Provide the [x, y] coordinate of the cell's center where the given text is located.  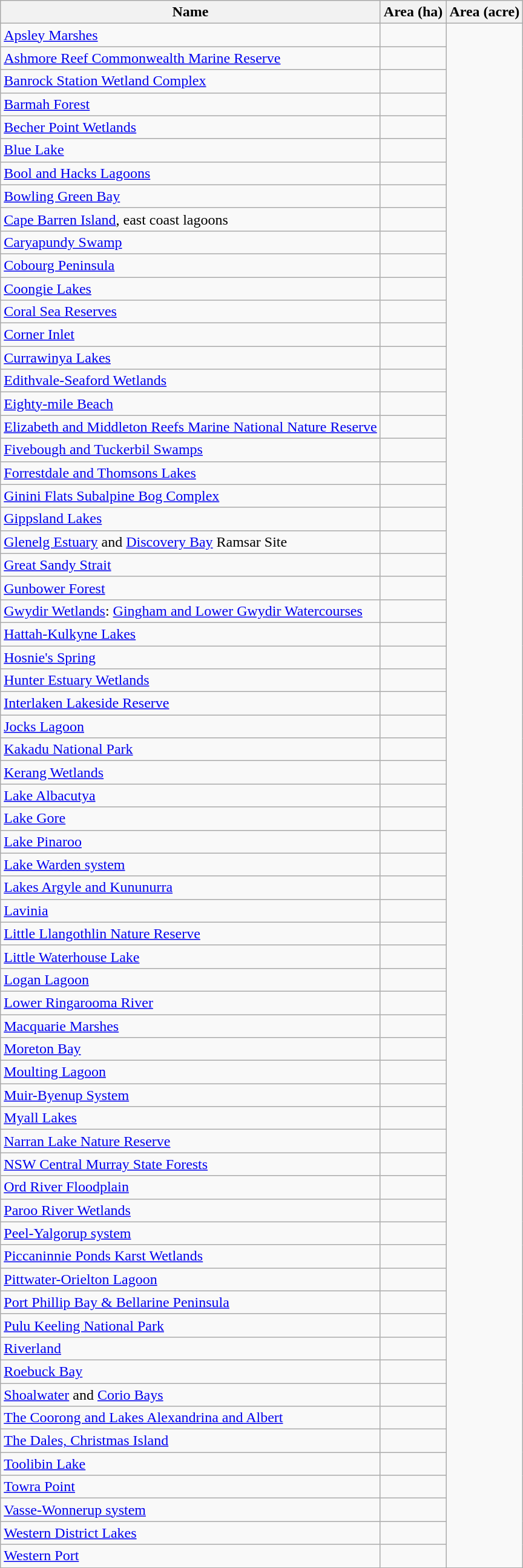
Cape Barren Island, east coast lagoons [191, 219]
Moreton Bay [191, 1049]
Ashmore Reef Commonwealth Marine Reserve [191, 58]
Area (ha) [413, 12]
Myall Lakes [191, 1118]
Currawinya Lakes [191, 358]
Cobourg Peninsula [191, 265]
Coongie Lakes [191, 289]
Port Phillip Bay & Bellarine Peninsula [191, 1302]
Western Port [191, 1556]
Apsley Marshes [191, 35]
Area (acre) [484, 12]
Forrestdale and Thomsons Lakes [191, 473]
Little Waterhouse Lake [191, 957]
Roebuck Bay [191, 1371]
Piccaninnie Ponds Karst Wetlands [191, 1256]
Corner Inlet [191, 335]
Great Sandy Strait [191, 565]
Name [191, 12]
Shoalwater and Corio Bays [191, 1394]
Lake Pinaroo [191, 842]
Edithvale-Seaford Wetlands [191, 381]
Bowling Green Bay [191, 196]
Barmah Forest [191, 104]
Interlaken Lakeside Reserve [191, 703]
Gippsland Lakes [191, 519]
Blue Lake [191, 150]
Gunbower Forest [191, 588]
Pulu Keeling National Park [191, 1325]
Macquarie Marshes [191, 1026]
Bool and Hacks Lagoons [191, 173]
Toolibin Lake [191, 1464]
Logan Lagoon [191, 980]
Pittwater-Orielton Lagoon [191, 1279]
Gwydir Wetlands: Gingham and Lower Gwydir Watercourses [191, 611]
Hattah-Kulkyne Lakes [191, 634]
Little Llangothlin Nature Reserve [191, 934]
Lake Warden system [191, 865]
Lavinia [191, 911]
Western District Lakes [191, 1533]
Banrock Station Wetland Complex [191, 81]
Coral Sea Reserves [191, 312]
Lake Albacutya [191, 796]
Ginini Flats Subalpine Bog Complex [191, 496]
Lakes Argyle and Kununurra [191, 888]
Fivebough and Tuckerbil Swamps [191, 450]
Eighty-mile Beach [191, 404]
Lower Ringarooma River [191, 1003]
Riverland [191, 1348]
Hunter Estuary Wetlands [191, 680]
Kerang Wetlands [191, 772]
Towra Point [191, 1487]
Kakadu National Park [191, 749]
Caryapundy Swamp [191, 242]
Muir-Byenup System [191, 1095]
NSW Central Murray State Forests [191, 1164]
Moulting Lagoon [191, 1072]
Ord River Floodplain [191, 1187]
Jocks Lagoon [191, 726]
Paroo River Wetlands [191, 1210]
Glenelg Estuary and Discovery Bay Ramsar Site [191, 542]
Lake Gore [191, 819]
Narran Lake Nature Reserve [191, 1141]
The Coorong and Lakes Alexandrina and Albert [191, 1418]
Hosnie's Spring [191, 657]
Becher Point Wetlands [191, 127]
Peel-Yalgorup system [191, 1233]
The Dales, Christmas Island [191, 1441]
Vasse-Wonnerup system [191, 1510]
Elizabeth and Middleton Reefs Marine National Nature Reserve [191, 427]
